Determine the (X, Y) coordinate at the center of the cell enclosing the given text.  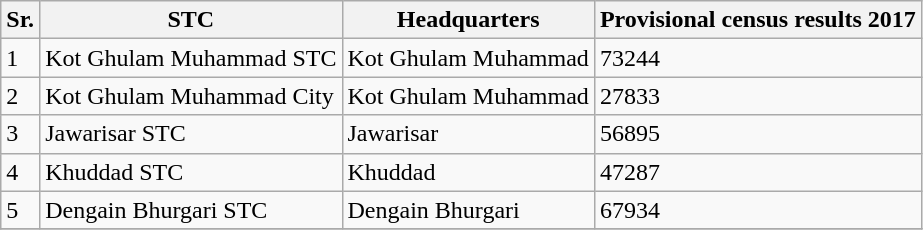
Kot Ghulam Muhammad STC (191, 58)
67934 (758, 210)
56895 (758, 134)
73244 (758, 58)
STC (191, 20)
1 (20, 58)
Khuddad (468, 172)
Khuddad STC (191, 172)
Kot Ghulam Muhammad City (191, 96)
Dengain Bhurgari STC (191, 210)
2 (20, 96)
27833 (758, 96)
47287 (758, 172)
3 (20, 134)
Provisional census results 2017 (758, 20)
Jawarisar STC (191, 134)
Jawarisar (468, 134)
4 (20, 172)
5 (20, 210)
Sr. (20, 20)
Dengain Bhurgari (468, 210)
Headquarters (468, 20)
